Search for the cell housing the specified text and yield its (x, y) center coordinate. 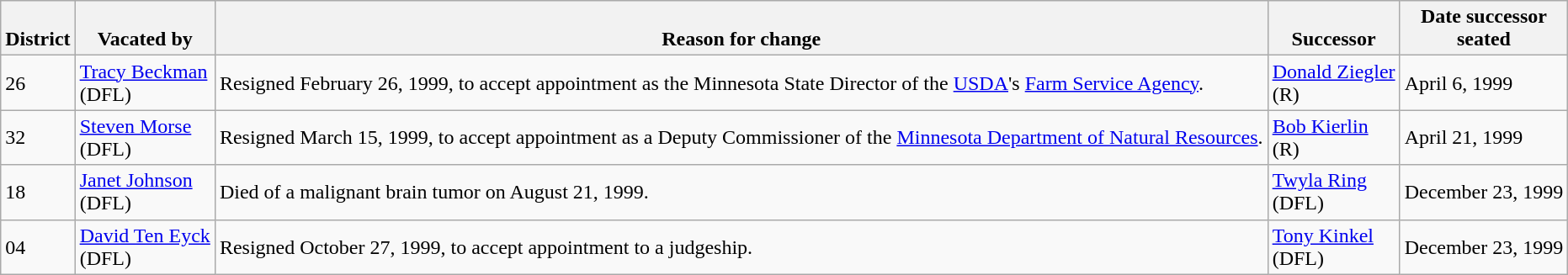
Bob Kierlin(R) (1333, 138)
04 (38, 247)
April 21, 1999 (1484, 138)
District (38, 29)
April 6, 1999 (1484, 82)
Reason for change (741, 29)
Janet Johnson(DFL) (145, 192)
Tracy Beckman(DFL) (145, 82)
Resigned October 27, 1999, to accept appointment to a judgeship. (741, 247)
Died of a malignant brain tumor on August 21, 1999. (741, 192)
David Ten Eyck(DFL) (145, 247)
Twyla Ring(DFL) (1333, 192)
Donald Ziegler(R) (1333, 82)
18 (38, 192)
Resigned March 15, 1999, to accept appointment as a Deputy Commissioner of the Minnesota Department of Natural Resources. (741, 138)
Steven Morse(DFL) (145, 138)
Tony Kinkel(DFL) (1333, 247)
32 (38, 138)
Vacated by (145, 29)
Date successorseated (1484, 29)
Resigned February 26, 1999, to accept appointment as the Minnesota State Director of the USDA's Farm Service Agency. (741, 82)
Successor (1333, 29)
26 (38, 82)
